Find where the given text appears and provide that cell's center as [X, Y] coordinate. 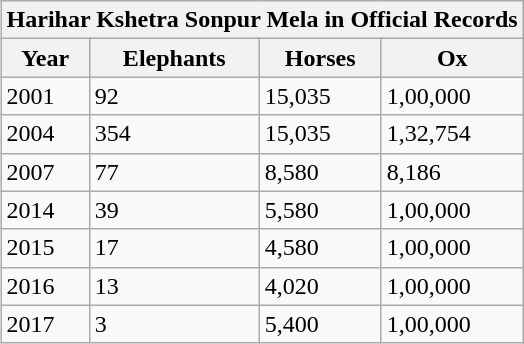
13 [174, 286]
4,020 [320, 286]
5,400 [320, 324]
17 [174, 248]
39 [174, 210]
Ox [452, 58]
5,580 [320, 210]
2004 [45, 134]
354 [174, 134]
2001 [45, 96]
4,580 [320, 248]
2007 [45, 172]
Harihar Kshetra Sonpur Mela in Official Records [262, 20]
2017 [45, 324]
2016 [45, 286]
92 [174, 96]
Year [45, 58]
3 [174, 324]
8,580 [320, 172]
Horses [320, 58]
Elephants [174, 58]
8,186 [452, 172]
2014 [45, 210]
2015 [45, 248]
1,32,754 [452, 134]
77 [174, 172]
